Identify which cell holds the provided text, then report its (x, y) central coordinate. 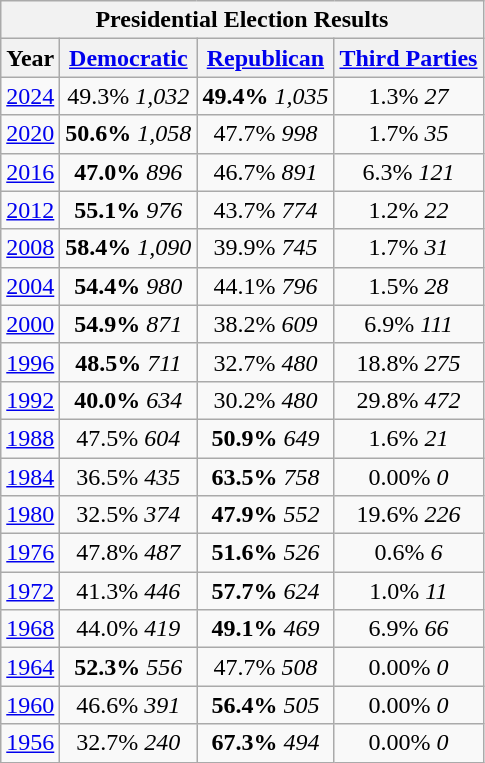
49.3% 1,032 (128, 96)
44.0% 419 (128, 629)
63.5% 758 (266, 477)
19.6% 226 (408, 515)
47.0% 896 (128, 172)
0.6% 6 (408, 553)
49.1% 469 (266, 629)
32.5% 374 (128, 515)
6.9% 111 (408, 324)
47.9% 552 (266, 515)
47.7% 508 (266, 667)
2004 (30, 286)
36.5% 435 (128, 477)
1.6% 21 (408, 438)
1.5% 28 (408, 286)
40.0% 634 (128, 400)
1964 (30, 667)
47.8% 487 (128, 553)
41.3% 446 (128, 591)
46.6% 391 (128, 705)
1956 (30, 743)
2020 (30, 134)
1.0% 11 (408, 591)
38.2% 609 (266, 324)
1988 (30, 438)
1996 (30, 362)
6.3% 121 (408, 172)
6.9% 66 (408, 629)
18.8% 275 (408, 362)
39.9% 745 (266, 248)
Third Parties (408, 58)
55.1% 976 (128, 210)
52.3% 556 (128, 667)
32.7% 480 (266, 362)
1.7% 31 (408, 248)
56.4% 505 (266, 705)
2008 (30, 248)
47.5% 604 (128, 438)
2016 (30, 172)
2012 (30, 210)
30.2% 480 (266, 400)
32.7% 240 (128, 743)
48.5% 711 (128, 362)
49.4% 1,035 (266, 96)
Presidential Election Results (242, 20)
43.7% 774 (266, 210)
67.3% 494 (266, 743)
Democratic (128, 58)
54.4% 980 (128, 286)
50.6% 1,058 (128, 134)
47.7% 998 (266, 134)
50.9% 649 (266, 438)
Republican (266, 58)
1.7% 35 (408, 134)
2024 (30, 96)
57.7% 624 (266, 591)
46.7% 891 (266, 172)
58.4% 1,090 (128, 248)
2000 (30, 324)
1980 (30, 515)
1976 (30, 553)
1992 (30, 400)
1972 (30, 591)
1984 (30, 477)
1.2% 22 (408, 210)
1.3% 27 (408, 96)
44.1% 796 (266, 286)
54.9% 871 (128, 324)
Year (30, 58)
1968 (30, 629)
1960 (30, 705)
51.6% 526 (266, 553)
29.8% 472 (408, 400)
